Return (x, y) of the center of cell containing provided text 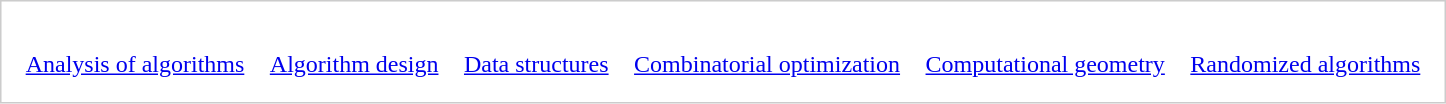
Computational geometry (1045, 65)
Randomized algorithms (1306, 65)
Analysis of algorithms (135, 65)
Data structures (536, 65)
Algorithm design (354, 65)
Combinatorial optimization (768, 65)
